Determine the (X, Y) coordinate at the center of the cell enclosing the given text.  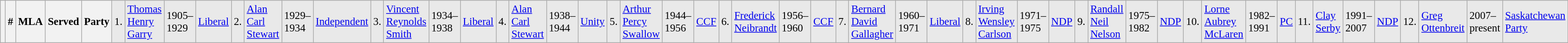
1956–1960 (795, 22)
Arthur Percy Swallow (641, 22)
Served (64, 22)
Bernard David Gallagher (872, 22)
1938–1944 (562, 22)
Saskatchewan Party (1535, 22)
1944–1956 (678, 22)
Thomas Henry Garry (144, 22)
5. (614, 22)
3. (377, 22)
Randall Neil Nelson (1107, 22)
1991–2007 (1359, 22)
Lorne Aubrey McLaren (1224, 22)
Vincent Reynolds Smith (406, 22)
6. (725, 22)
4. (502, 22)
MLA (30, 22)
2007–present (1485, 22)
1982–1991 (1262, 22)
Irving Wensley Carlson (996, 22)
1960–1971 (911, 22)
1934–1938 (445, 22)
10. (1193, 22)
2. (238, 22)
11. (1304, 22)
Clay Serby (1328, 22)
8. (969, 22)
1929–1934 (297, 22)
9. (1081, 22)
12. (1410, 22)
1905–1929 (180, 22)
1. (119, 22)
PC (1286, 22)
Frederick Neibrandt (756, 22)
Unity (593, 22)
Party (97, 22)
7. (842, 22)
1971–1975 (1033, 22)
1975–1982 (1142, 22)
Greg Ottenbreit (1443, 22)
Independent (342, 22)
# (10, 22)
